Search for the cell housing the specified text and yield its [X, Y] center coordinate. 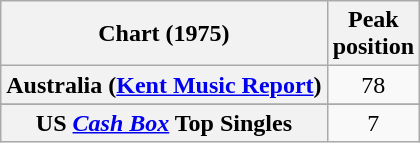
Peakposition [373, 34]
US Cash Box Top Singles [164, 123]
78 [373, 85]
Australia (Kent Music Report) [164, 85]
Chart (1975) [164, 34]
7 [373, 123]
